Find where the given text appears and provide that cell's center as (X, Y) coordinate. 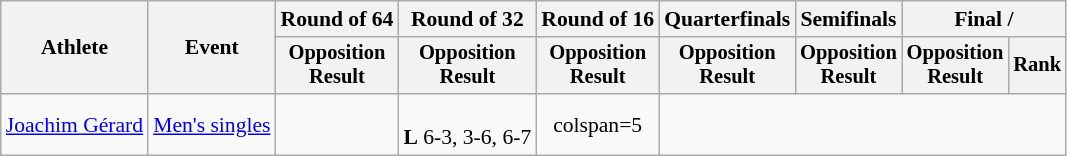
Men's singles (212, 124)
Rank (1037, 66)
Semifinals (848, 19)
Joachim Gérard (74, 124)
Round of 32 (467, 19)
L 6-3, 3-6, 6-7 (467, 124)
Quarterfinals (727, 19)
Athlete (74, 48)
Round of 64 (338, 19)
Event (212, 48)
colspan=5 (598, 124)
Round of 16 (598, 19)
Final / (984, 19)
